Find where the given text appears and provide that cell's center as (x, y) coordinate. 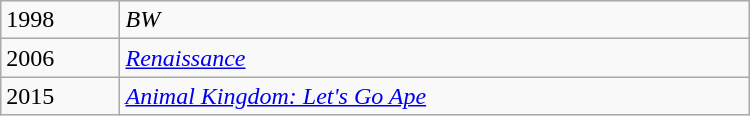
2015 (60, 96)
Animal Kingdom: Let's Go Ape (434, 96)
BW (434, 20)
Renaissance (434, 58)
1998 (60, 20)
2006 (60, 58)
